Capture the cell that displays the provided text and extract its [X, Y] central coordinate. 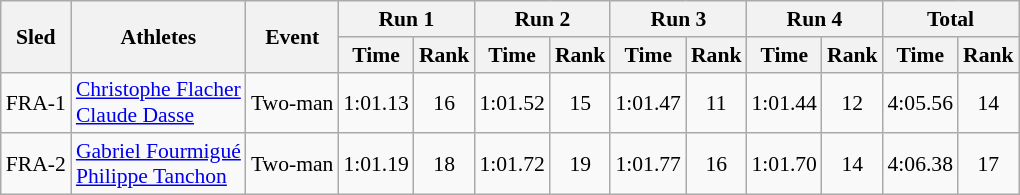
11 [716, 102]
1:01.52 [512, 102]
15 [580, 102]
Sled [36, 36]
FRA-2 [36, 164]
Total [951, 19]
4:05.56 [920, 102]
Event [292, 36]
Run 1 [406, 19]
Run 3 [678, 19]
17 [988, 164]
1:01.77 [648, 164]
Gabriel FourmiguéPhilippe Tanchon [158, 164]
1:01.70 [784, 164]
19 [580, 164]
FRA-1 [36, 102]
12 [852, 102]
18 [444, 164]
1:01.44 [784, 102]
Run 2 [542, 19]
4:06.38 [920, 164]
1:01.19 [376, 164]
Athletes [158, 36]
Run 4 [814, 19]
1:01.47 [648, 102]
1:01.72 [512, 164]
Christophe FlacherClaude Dasse [158, 102]
1:01.13 [376, 102]
